Capture the cell that displays the provided text and extract its [X, Y] central coordinate. 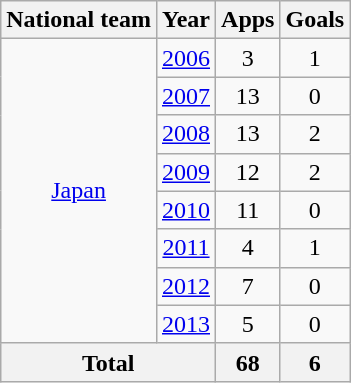
Goals [315, 20]
2013 [186, 324]
2008 [186, 134]
3 [248, 58]
Year [186, 20]
Total [108, 362]
2007 [186, 96]
2011 [186, 248]
4 [248, 248]
2009 [186, 172]
7 [248, 286]
5 [248, 324]
68 [248, 362]
Apps [248, 20]
12 [248, 172]
2006 [186, 58]
6 [315, 362]
2012 [186, 286]
2010 [186, 210]
Japan [79, 191]
National team [79, 20]
11 [248, 210]
